Scan for the cell matching the given text and deliver its (X, Y) coordinate at center. 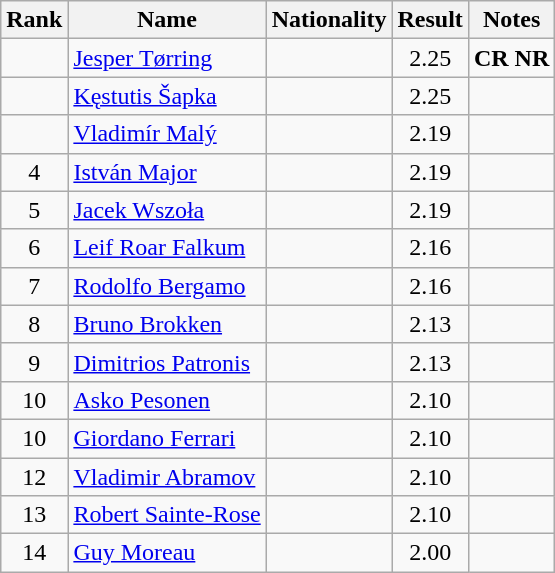
6 (34, 248)
Rodolfo Bergamo (167, 286)
Guy Moreau (167, 553)
14 (34, 553)
Giordano Ferrari (167, 438)
Kęstutis Šapka (167, 96)
8 (34, 324)
Jesper Tørring (167, 58)
5 (34, 210)
István Major (167, 172)
Nationality (329, 20)
Vladimír Malý (167, 134)
CR NR (511, 58)
Jacek Wszoła (167, 210)
Rank (34, 20)
Notes (511, 20)
Bruno Brokken (167, 324)
Leif Roar Falkum (167, 248)
12 (34, 477)
Dimitrios Patronis (167, 362)
Robert Sainte-Rose (167, 515)
Asko Pesonen (167, 400)
Name (167, 20)
7 (34, 286)
4 (34, 172)
Vladimir Abramov (167, 477)
13 (34, 515)
2.00 (430, 553)
9 (34, 362)
Result (430, 20)
